Find where the given text appears and provide that cell's center as (X, Y) coordinate. 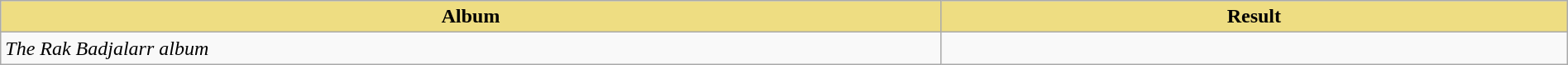
The Rak Badjalarr album (471, 48)
Album (471, 17)
Result (1254, 17)
